Determine the (x, y) coordinate at the center of the cell enclosing the given text.  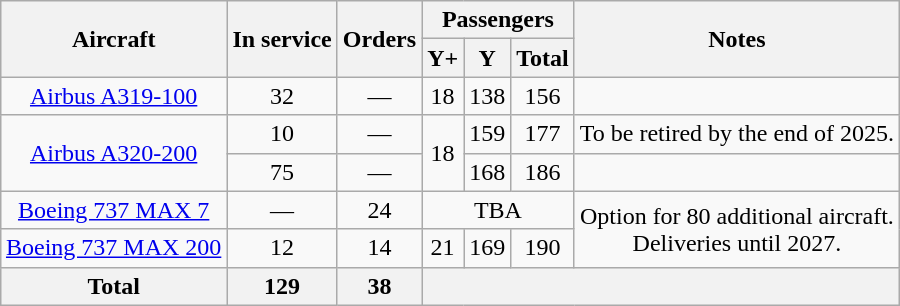
21 (443, 248)
190 (543, 248)
129 (282, 286)
To be retired by the end of 2025. (736, 134)
156 (543, 96)
14 (379, 248)
75 (282, 172)
177 (543, 134)
159 (488, 134)
169 (488, 248)
10 (282, 134)
24 (379, 210)
12 (282, 248)
138 (488, 96)
Boeing 737 MAX 200 (113, 248)
Boeing 737 MAX 7 (113, 210)
Passengers (498, 20)
Airbus A319-100 (113, 96)
168 (488, 172)
Y+ (443, 58)
Aircraft (113, 39)
Airbus A320-200 (113, 153)
38 (379, 286)
In service (282, 39)
186 (543, 172)
Y (488, 58)
TBA (498, 210)
32 (282, 96)
Notes (736, 39)
Option for 80 additional aircraft.Deliveries until 2027. (736, 229)
Orders (379, 39)
